For the text-containing cell, return its midpoint in [x, y] coordinate format. 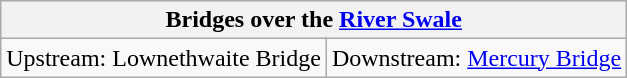
Downstream: Mercury Bridge [476, 58]
Bridges over the River Swale [314, 20]
Upstream: Lownethwaite Bridge [164, 58]
